Return [X, Y] of the center of cell containing provided text 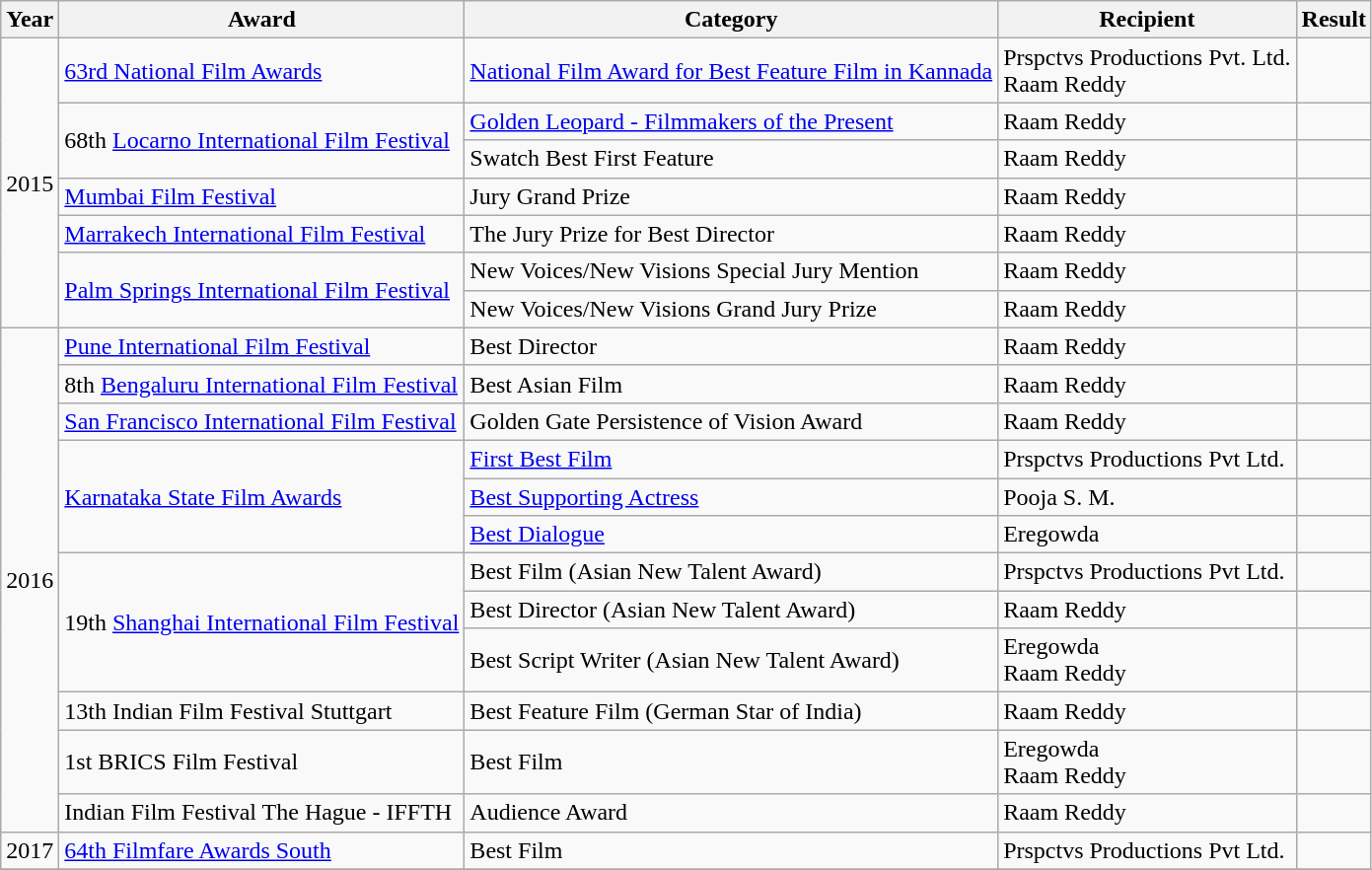
Indian Film Festival The Hague - IFFTH [262, 813]
Best Director (Asian New Talent Award) [732, 610]
Karnataka State Film Awards [262, 496]
Year [30, 20]
2016 [30, 580]
Pune International Film Festival [262, 346]
San Francisco International Film Festival [262, 421]
64th Filmfare Awards South [262, 850]
Swatch Best First Feature [732, 159]
Pooja S. M. [1147, 496]
Eregowda [1147, 535]
2015 [30, 183]
2017 [30, 850]
Best Dialogue [732, 535]
68th Locarno International Film Festival [262, 140]
National Film Award for Best Feature Film in Kannada [732, 71]
First Best Film [732, 459]
Palm Springs International Film Festival [262, 290]
8th Bengaluru International Film Festival [262, 384]
Audience Award [732, 813]
Golden Leopard - Filmmakers of the Present [732, 121]
EregowdaRaam Reddy [1147, 661]
Award [262, 20]
New Voices/New Visions Special Jury Mention [732, 271]
Best Feature Film (German Star of India) [732, 711]
Recipient [1147, 20]
Best Script Writer (Asian New Talent Award) [732, 661]
13th Indian Film Festival Stuttgart [262, 711]
Best Film (Asian New Talent Award) [732, 572]
63rd National Film Awards [262, 71]
Best Asian Film [732, 384]
Eregowda Raam Reddy [1147, 761]
Category [732, 20]
1st BRICS Film Festival [262, 761]
Best Director [732, 346]
Prspctvs Productions Pvt. Ltd. Raam Reddy [1147, 71]
The Jury Prize for Best Director [732, 234]
19th Shanghai International Film Festival [262, 623]
Marrakech International Film Festival [262, 234]
Mumbai Film Festival [262, 196]
New Voices/New Visions Grand Jury Prize [732, 309]
Jury Grand Prize [732, 196]
Golden Gate Persistence of Vision Award [732, 421]
Result [1334, 20]
Best Supporting Actress [732, 496]
